For the text-containing cell, return its midpoint in [x, y] coordinate format. 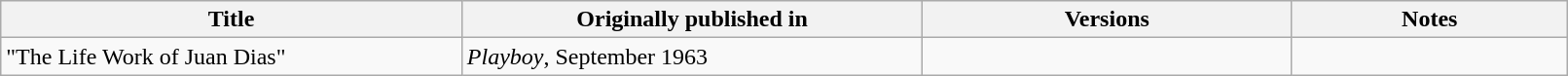
Versions [1108, 19]
Playboy, September 1963 [692, 57]
Notes [1430, 19]
Originally published in [692, 19]
Title [232, 19]
"The Life Work of Juan Dias" [232, 57]
